Search for the cell housing the specified text and yield its [X, Y] center coordinate. 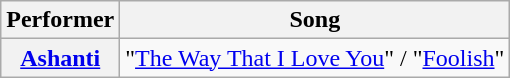
Performer [60, 20]
Ashanti [60, 58]
"The Way That I Love You" / "Foolish" [315, 58]
Song [315, 20]
